For the text-containing cell, return its midpoint in [x, y] coordinate format. 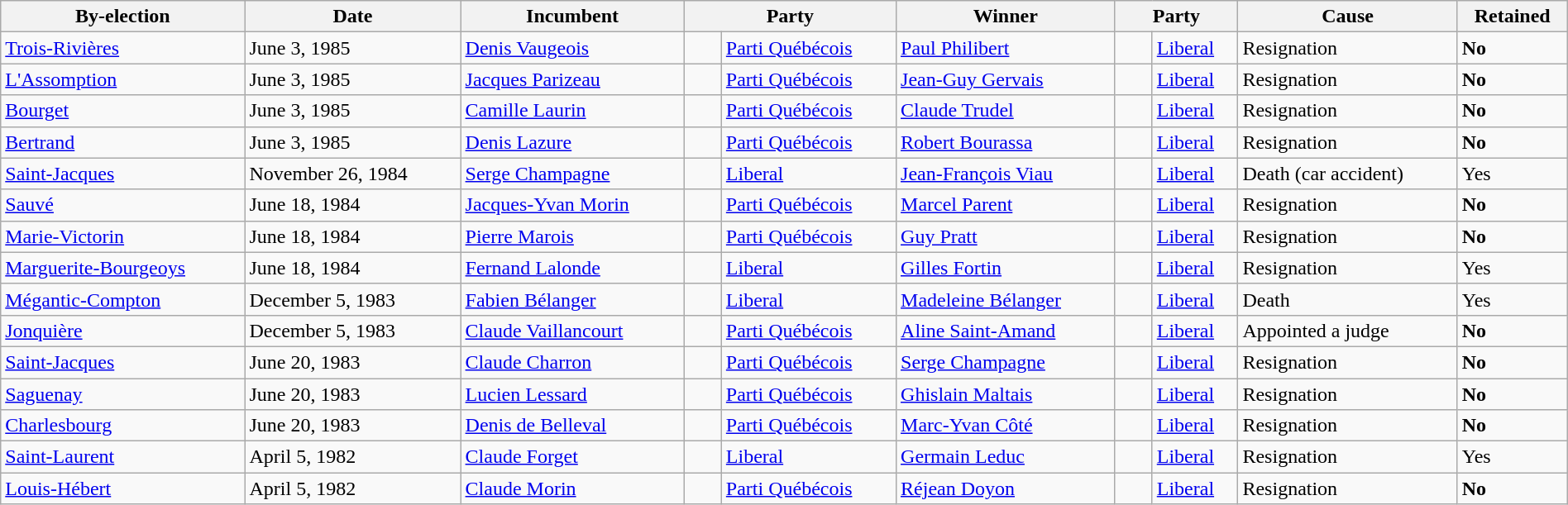
Sauvé [122, 205]
Claude Charron [572, 362]
Fernand Lalonde [572, 268]
Denis Lazure [572, 142]
Ghislain Maltais [1006, 394]
Incumbent [572, 17]
L'Assomption [122, 79]
Gilles Fortin [1006, 268]
Trois-Rivières [122, 48]
Appointed a judge [1348, 331]
November 26, 1984 [352, 174]
Guy Pratt [1006, 236]
Date [352, 17]
Claude Vaillancourt [572, 331]
Jean-Guy Gervais [1006, 79]
Denis de Belleval [572, 426]
Lucien Lessard [572, 394]
Claude Morin [572, 488]
Saint-Laurent [122, 457]
Madeleine Bélanger [1006, 299]
Paul Philibert [1006, 48]
Saguenay [122, 394]
Denis Vaugeois [572, 48]
Jonquière [122, 331]
Mégantic-Compton [122, 299]
Marc-Yvan Côté [1006, 426]
Robert Bourassa [1006, 142]
Claude Trudel [1006, 111]
Germain Leduc [1006, 457]
By-election [122, 17]
Louis-Hébert [122, 488]
Death [1348, 299]
Marcel Parent [1006, 205]
Cause [1348, 17]
Réjean Doyon [1006, 488]
Jacques-Yvan Morin [572, 205]
Claude Forget [572, 457]
Bertrand [122, 142]
Pierre Marois [572, 236]
Aline Saint-Amand [1006, 331]
Death (car accident) [1348, 174]
Retained [1512, 17]
Jean-François Viau [1006, 174]
Jacques Parizeau [572, 79]
Marguerite-Bourgeoys [122, 268]
Charlesbourg [122, 426]
Fabien Bélanger [572, 299]
Bourget [122, 111]
Camille Laurin [572, 111]
Winner [1006, 17]
Marie-Victorin [122, 236]
